Return (X, Y) of the center of cell containing provided text 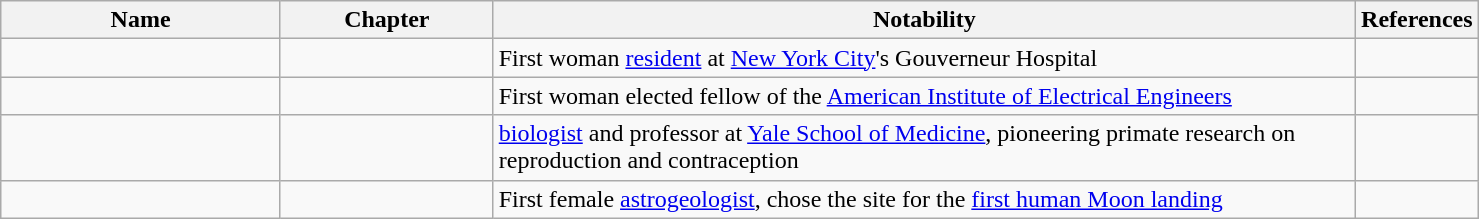
First female astrogeologist, chose the site for the first human Moon landing (924, 199)
biologist and professor at Yale School of Medicine, pioneering primate research on reproduction and contraception (924, 148)
References (1418, 20)
Chapter (386, 20)
Notability (924, 20)
First woman resident at New York City's Gouverneur Hospital (924, 58)
First woman elected fellow of the American Institute of Electrical Engineers (924, 96)
Name (141, 20)
